Pinpoint the cell where the given text exists, returning its (X, Y) midpoint coordinate. 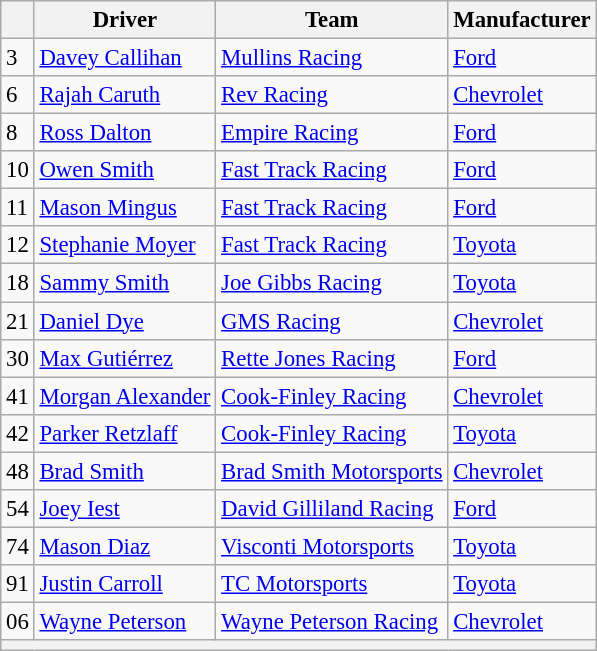
GMS Racing (332, 321)
3 (18, 58)
Wayne Peterson Racing (332, 621)
Ross Dalton (125, 133)
Mason Diaz (125, 546)
12 (18, 245)
91 (18, 584)
10 (18, 170)
Daniel Dye (125, 321)
Morgan Alexander (125, 396)
Wayne Peterson (125, 621)
Rette Jones Racing (332, 358)
Joe Gibbs Racing (332, 283)
David Gilliland Racing (332, 509)
Manufacturer (522, 20)
Driver (125, 20)
74 (18, 546)
Team (332, 20)
54 (18, 509)
Brad Smith Motorsports (332, 471)
30 (18, 358)
Mason Mingus (125, 208)
Empire Racing (332, 133)
06 (18, 621)
Parker Retzlaff (125, 433)
Joey Iest (125, 509)
Rajah Caruth (125, 95)
Sammy Smith (125, 283)
Davey Callihan (125, 58)
11 (18, 208)
TC Motorsports (332, 584)
21 (18, 321)
18 (18, 283)
8 (18, 133)
Stephanie Moyer (125, 245)
Mullins Racing (332, 58)
41 (18, 396)
Brad Smith (125, 471)
Max Gutiérrez (125, 358)
Visconti Motorsports (332, 546)
Justin Carroll (125, 584)
Owen Smith (125, 170)
48 (18, 471)
6 (18, 95)
Rev Racing (332, 95)
42 (18, 433)
